Extract the (x, y) coordinate from the center of the cell holding the provided text.  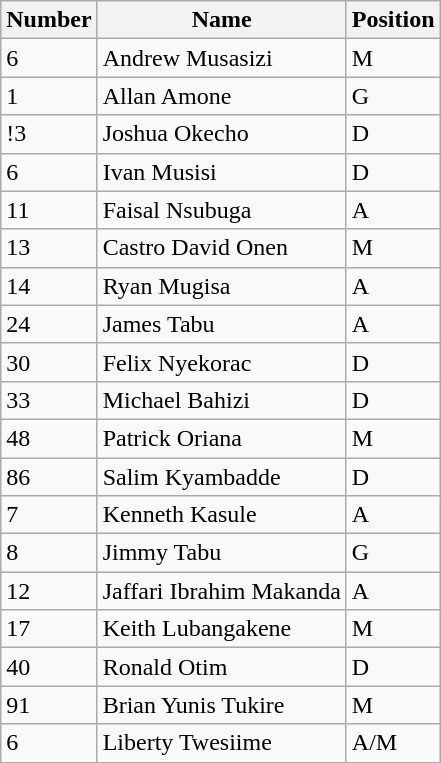
Castro David Onen (222, 248)
30 (49, 362)
Name (222, 20)
12 (49, 591)
Patrick Oriana (222, 438)
Number (49, 20)
33 (49, 400)
Position (393, 20)
8 (49, 553)
Allan Amone (222, 96)
Faisal Nsubuga (222, 210)
A/M (393, 743)
Keith Lubangakene (222, 629)
91 (49, 705)
Ivan Musisi (222, 172)
Salim Kyambadde (222, 477)
7 (49, 515)
40 (49, 667)
17 (49, 629)
Brian Yunis Tukire (222, 705)
Jaffari Ibrahim Makanda (222, 591)
Kenneth Kasule (222, 515)
Ronald Otim (222, 667)
14 (49, 286)
Andrew Musasizi (222, 58)
1 (49, 96)
Joshua Okecho (222, 134)
!3 (49, 134)
Felix Nyekorac (222, 362)
24 (49, 324)
Liberty Twesiime (222, 743)
Ryan Mugisa (222, 286)
48 (49, 438)
Jimmy Tabu (222, 553)
13 (49, 248)
86 (49, 477)
James Tabu (222, 324)
11 (49, 210)
Michael Bahizi (222, 400)
